From the cell containing the given text, extract its center point as [x, y] coordinate. 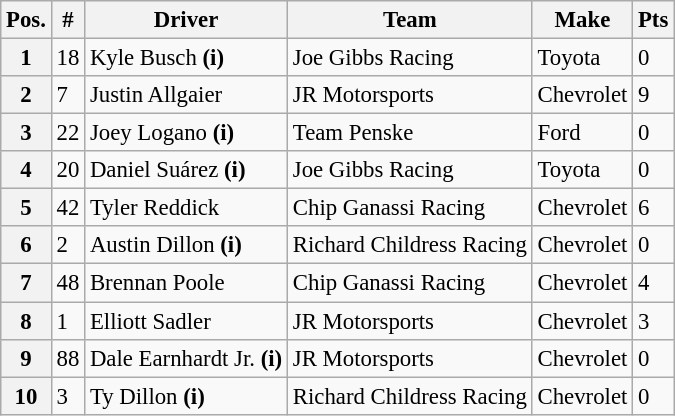
Pos. [26, 20]
Make [582, 20]
18 [68, 58]
Pts [654, 20]
Tyler Reddick [186, 208]
Dale Earnhardt Jr. (i) [186, 358]
Austin Dillon (i) [186, 245]
Team [410, 20]
5 [26, 208]
88 [68, 358]
22 [68, 133]
20 [68, 170]
Elliott Sadler [186, 321]
Ford [582, 133]
8 [26, 321]
48 [68, 283]
42 [68, 208]
Brennan Poole [186, 283]
Daniel Suárez (i) [186, 170]
10 [26, 396]
Kyle Busch (i) [186, 58]
Driver [186, 20]
# [68, 20]
Justin Allgaier [186, 95]
Ty Dillon (i) [186, 396]
Team Penske [410, 133]
Joey Logano (i) [186, 133]
